Identify which cell holds the provided text, then report its (x, y) central coordinate. 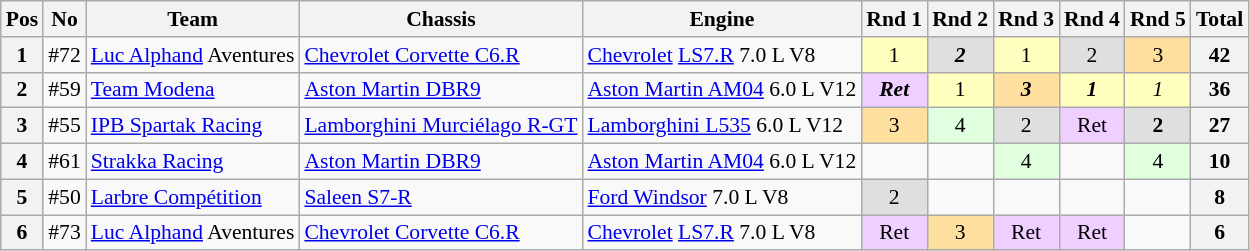
Team Modena (193, 90)
Rnd 4 (1092, 19)
Rnd 5 (1158, 19)
Strakka Racing (193, 162)
Pos (22, 19)
Rnd 3 (1026, 19)
8 (1220, 197)
5 (22, 197)
27 (1220, 126)
Team (193, 19)
Chassis (440, 19)
Lamborghini Murciélago R-GT (440, 126)
Larbre Compétition (193, 197)
#61 (64, 162)
#73 (64, 233)
Lamborghini L535 6.0 L V12 (722, 126)
#55 (64, 126)
Engine (722, 19)
IPB Spartak Racing (193, 126)
10 (1220, 162)
#72 (64, 55)
36 (1220, 90)
42 (1220, 55)
No (64, 19)
Rnd 2 (960, 19)
Total (1220, 19)
#50 (64, 197)
Ford Windsor 7.0 L V8 (722, 197)
Saleen S7-R (440, 197)
Rnd 1 (894, 19)
#59 (64, 90)
